Provide the (x, y) coordinate of the cell's center where the given text is located.  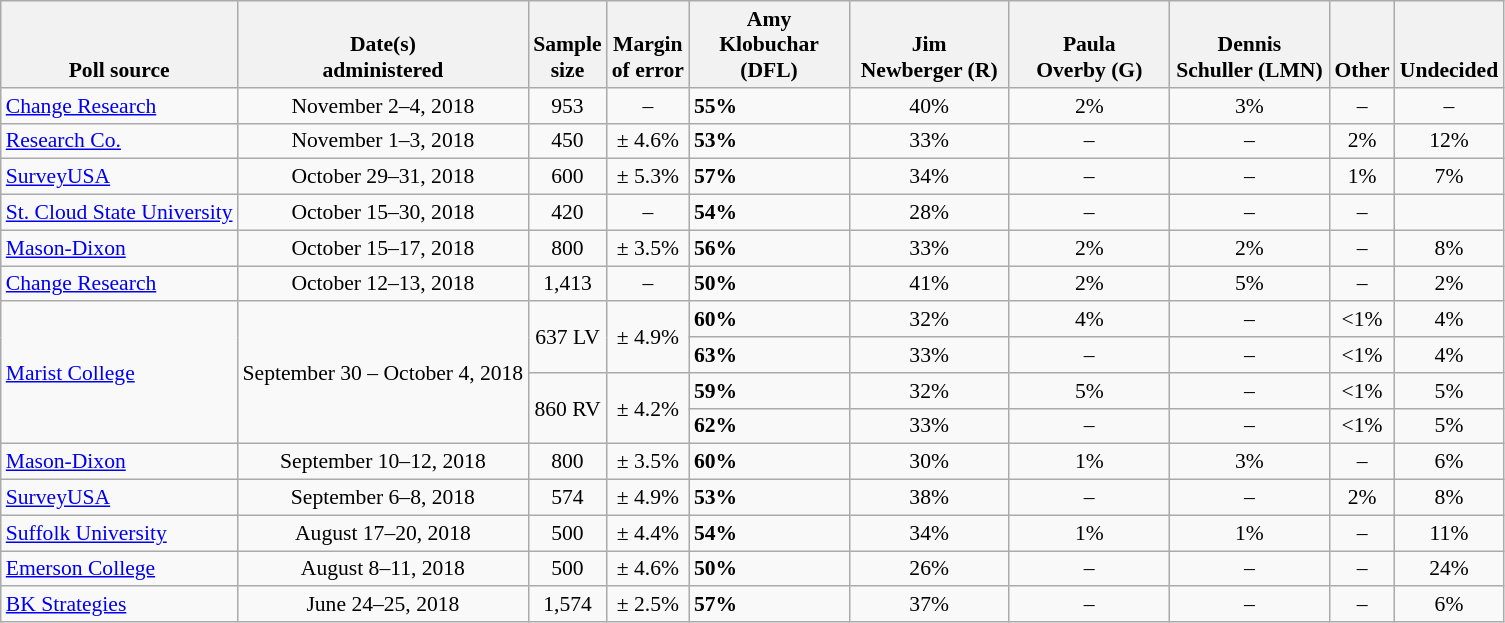
St. Cloud State University (120, 213)
600 (567, 177)
59% (769, 391)
Samplesize (567, 44)
12% (1449, 141)
± 4.2% (648, 408)
± 4.4% (648, 533)
1,413 (567, 284)
BK Strategies (120, 605)
637 LV (567, 338)
55% (769, 106)
450 (567, 141)
56% (769, 248)
November 1–3, 2018 (384, 141)
June 24–25, 2018 (384, 605)
860 RV (567, 408)
September 10–12, 2018 (384, 462)
Date(s)administered (384, 44)
JimNewberger (R) (929, 44)
38% (929, 498)
953 (567, 106)
26% (929, 569)
September 30 – October 4, 2018 (384, 373)
August 17–20, 2018 (384, 533)
October 12–13, 2018 (384, 284)
7% (1449, 177)
1,574 (567, 605)
24% (1449, 569)
11% (1449, 533)
± 2.5% (648, 605)
62% (769, 426)
Marginof error (648, 44)
41% (929, 284)
Poll source (120, 44)
DennisSchuller (LMN) (1249, 44)
August 8–11, 2018 (384, 569)
Research Co. (120, 141)
September 6–8, 2018 (384, 498)
October 29–31, 2018 (384, 177)
± 5.3% (648, 177)
Marist College (120, 373)
Suffolk University (120, 533)
574 (567, 498)
Emerson College (120, 569)
420 (567, 213)
Other (1362, 44)
October 15–30, 2018 (384, 213)
30% (929, 462)
40% (929, 106)
November 2–4, 2018 (384, 106)
October 15–17, 2018 (384, 248)
Undecided (1449, 44)
28% (929, 213)
37% (929, 605)
PaulaOverby (G) (1089, 44)
63% (769, 355)
AmyKlobuchar (DFL) (769, 44)
